For the text-containing cell, return its midpoint in (X, Y) coordinate format. 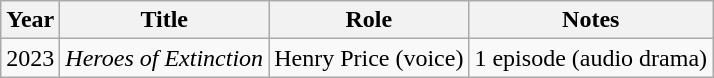
Year (30, 20)
Henry Price (voice) (369, 58)
Role (369, 20)
2023 (30, 58)
Title (164, 20)
Heroes of Extinction (164, 58)
1 episode (audio drama) (591, 58)
Notes (591, 20)
